Capture the cell that displays the provided text and extract its [x, y] central coordinate. 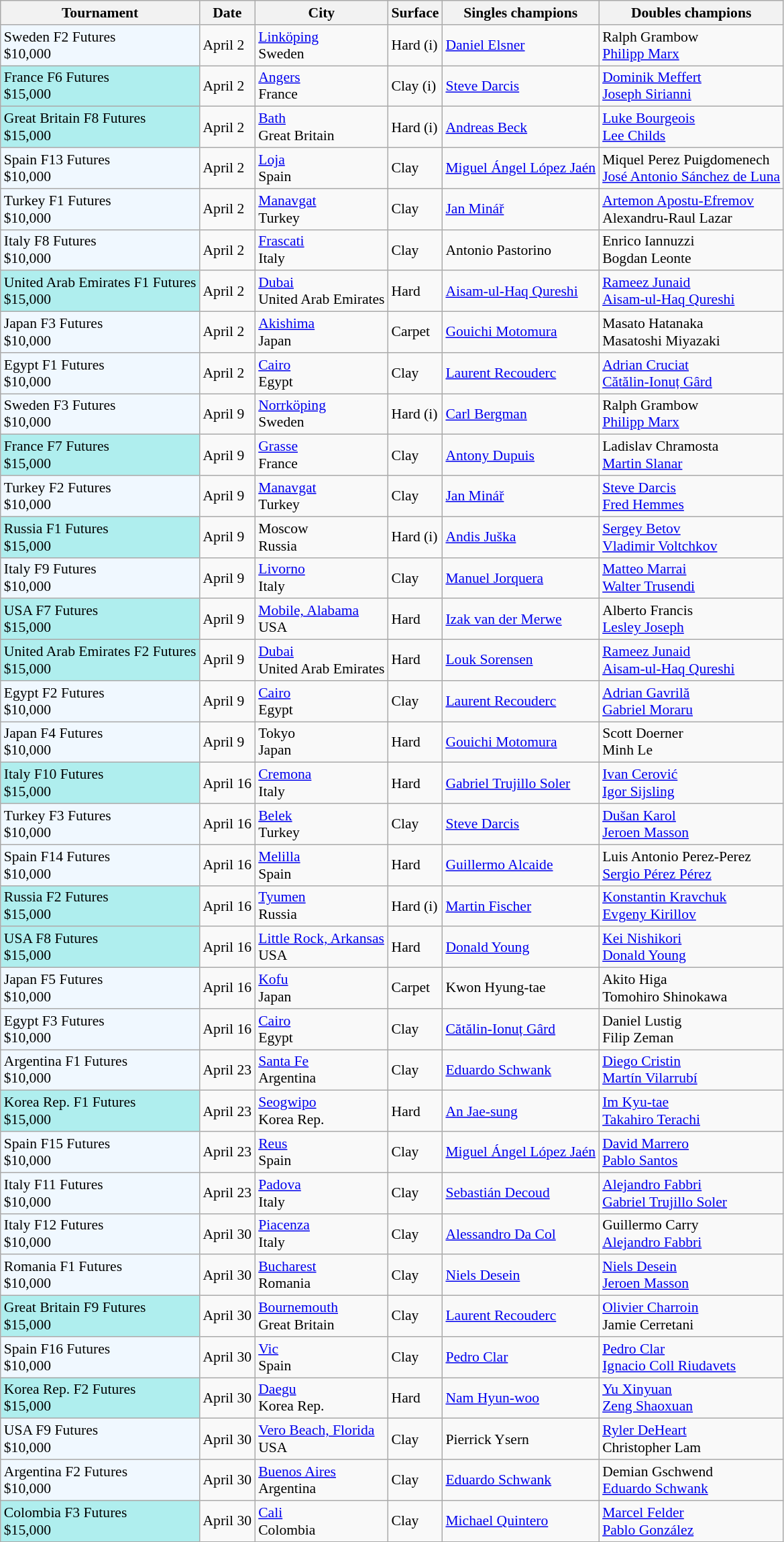
An Jae-sung [520, 1111]
MelillaSpain [321, 865]
Great Britain F9 Futures$15,000 [101, 1316]
SeogwipoKorea Rep. [321, 1111]
Luke Bourgeois Lee Childs [691, 127]
Turkey F1 Futures$10,000 [101, 209]
Sweden F2 Futures$10,000 [101, 46]
Mobile, AlabamaUSA [321, 620]
Egypt F1 Futures$10,000 [101, 373]
TyumenRussia [321, 905]
Sebastián Decoud [520, 1193]
Artemon Apostu-Efremov Alexandru-Raul Lazar [691, 209]
Great Britain F8 Futures$15,000 [101, 127]
BelekTurkey [321, 824]
Pedro Clar Ignacio Coll Riudavets [691, 1358]
Sergey Betov Vladimir Voltchkov [691, 537]
Pierrick Ysern [520, 1439]
Carl Bergman [520, 415]
Cătălin-Ionuț Gârd [520, 1029]
United Arab Emirates F1 Futures$15,000 [101, 291]
Date [227, 13]
Argentina F2 Futures$10,000 [101, 1480]
Egypt F3 Futures$10,000 [101, 1029]
MoscowRussia [321, 537]
Antony Dupuis [520, 455]
Argentina F1 Futures$10,000 [101, 1070]
France F7 Futures$15,000 [101, 455]
Spain F15 Futures$10,000 [101, 1152]
Ladislav Chramosta Martin Slanar [691, 455]
FrascatiItaly [321, 250]
Romania F1 Futures$10,000 [101, 1276]
Ivan Cerović Igor Sijsling [691, 783]
CaliColombia [321, 1521]
Izak van der Merwe [520, 620]
Singles champions [520, 13]
Ryler DeHeart Christopher Lam [691, 1439]
Andreas Beck [520, 127]
USA F7 Futures$15,000 [101, 620]
Niels Desein Jeroen Masson [691, 1276]
NorrköpingSweden [321, 415]
Santa FeArgentina [321, 1070]
Marcel Felder Pablo González [691, 1521]
USA F9 Futures$10,000 [101, 1439]
Sweden F3 Futures$10,000 [101, 415]
Dominik Meffert Joseph Sirianni [691, 86]
LivornoItaly [321, 578]
Luis Antonio Perez-Perez Sergio Pérez Pérez [691, 865]
Michael Quintero [520, 1521]
CremonaItaly [321, 783]
Adrian Gavrilă Gabriel Moraru [691, 702]
Nam Hyun-woo [520, 1398]
Daniel Lustig Filip Zeman [691, 1029]
Japan F4 Futures$10,000 [101, 742]
Vero Beach, FloridaUSA [321, 1439]
Italy F8 Futures$10,000 [101, 250]
Diego Cristin Martín Vilarrubí [691, 1070]
Daniel Elsner [520, 46]
ReusSpain [321, 1152]
PadovaItaly [321, 1193]
Japan F3 Futures$10,000 [101, 333]
Little Rock, ArkansasUSA [321, 947]
Martin Fischer [520, 905]
Italy F11 Futures$10,000 [101, 1193]
AkishimaJapan [321, 333]
BathGreat Britain [321, 127]
Olivier Charroin Jamie Cerretani [691, 1316]
Guillermo Alcaide [520, 865]
Enrico Iannuzzi Bogdan Leonte [691, 250]
Im Kyu-tae Takahiro Terachi [691, 1111]
France F6 Futures$15,000 [101, 86]
Colombia F3 Futures$15,000 [101, 1521]
Demian Gschwend Eduardo Schwank [691, 1480]
USA F8 Futures$15,000 [101, 947]
United Arab Emirates F2 Futures$15,000 [101, 660]
Korea Rep. F2 Futures$15,000 [101, 1398]
KofuJapan [321, 989]
Alessandro Da Col [520, 1234]
Spain F16 Futures$10,000 [101, 1358]
Buenos AiresArgentina [321, 1480]
Alejandro Fabbri Gabriel Trujillo Soler [691, 1193]
Louk Sorensen [520, 660]
Dušan Karol Jeroen Masson [691, 824]
Guillermo Carry Alejandro Fabbri [691, 1234]
TokyoJapan [321, 742]
Italy F10 Futures$15,000 [101, 783]
Doubles champions [691, 13]
David Marrero Pablo Santos [691, 1152]
LinköpingSweden [321, 46]
Surface [416, 13]
Spain F13 Futures$10,000 [101, 168]
Antonio Pastorino [520, 250]
GrasseFrance [321, 455]
VicSpain [321, 1358]
Konstantin Kravchuk Evgeny Kirillov [691, 905]
Kei Nishikori Donald Young [691, 947]
Korea Rep. F1 Futures$15,000 [101, 1111]
Alberto Francis Lesley Joseph [691, 620]
Pedro Clar [520, 1358]
Donald Young [520, 947]
Niels Desein [520, 1276]
BournemouthGreat Britain [321, 1316]
DaeguKorea Rep. [321, 1398]
Italy F9 Futures$10,000 [101, 578]
Miquel Perez Puigdomenech José Antonio Sánchez de Luna [691, 168]
Manuel Jorquera [520, 578]
Matteo Marrai Walter Trusendi [691, 578]
Russia F1 Futures$15,000 [101, 537]
Masato Hatanaka Masatoshi Miyazaki [691, 333]
Scott Doerner Minh Le [691, 742]
Yu Xinyuan Zeng Shaoxuan [691, 1398]
Kwon Hyung-tae [520, 989]
Russia F2 Futures$15,000 [101, 905]
LojaSpain [321, 168]
AngersFrance [321, 86]
Egypt F2 Futures$10,000 [101, 702]
BucharestRomania [321, 1276]
Japan F5 Futures$10,000 [101, 989]
City [321, 13]
Akito Higa Tomohiro Shinokawa [691, 989]
Gabriel Trujillo Soler [520, 783]
Steve Darcis Fred Hemmes [691, 496]
Tournament [101, 13]
Andis Juška [520, 537]
Spain F14 Futures$10,000 [101, 865]
Aisam-ul-Haq Qureshi [520, 291]
Adrian Cruciat Cătălin-Ionuț Gârd [691, 373]
Turkey F3 Futures$10,000 [101, 824]
Clay (i) [416, 86]
PiacenzaItaly [321, 1234]
Italy F12 Futures$10,000 [101, 1234]
Turkey F2 Futures$10,000 [101, 496]
